Pinpoint the cell where the given text exists, returning its (X, Y) midpoint coordinate. 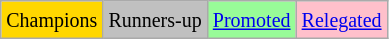
Champions (52, 20)
Promoted (252, 20)
Relegated (342, 20)
Runners-up (155, 20)
